For the text-containing cell, return its midpoint in (x, y) coordinate format. 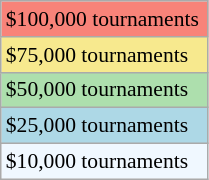
$25,000 tournaments (104, 126)
$75,000 tournaments (104, 55)
$100,000 tournaments (104, 19)
$10,000 tournaments (104, 162)
$50,000 tournaments (104, 90)
